Detect which cell encompasses the target text, then output its [x, y] center coordinate. 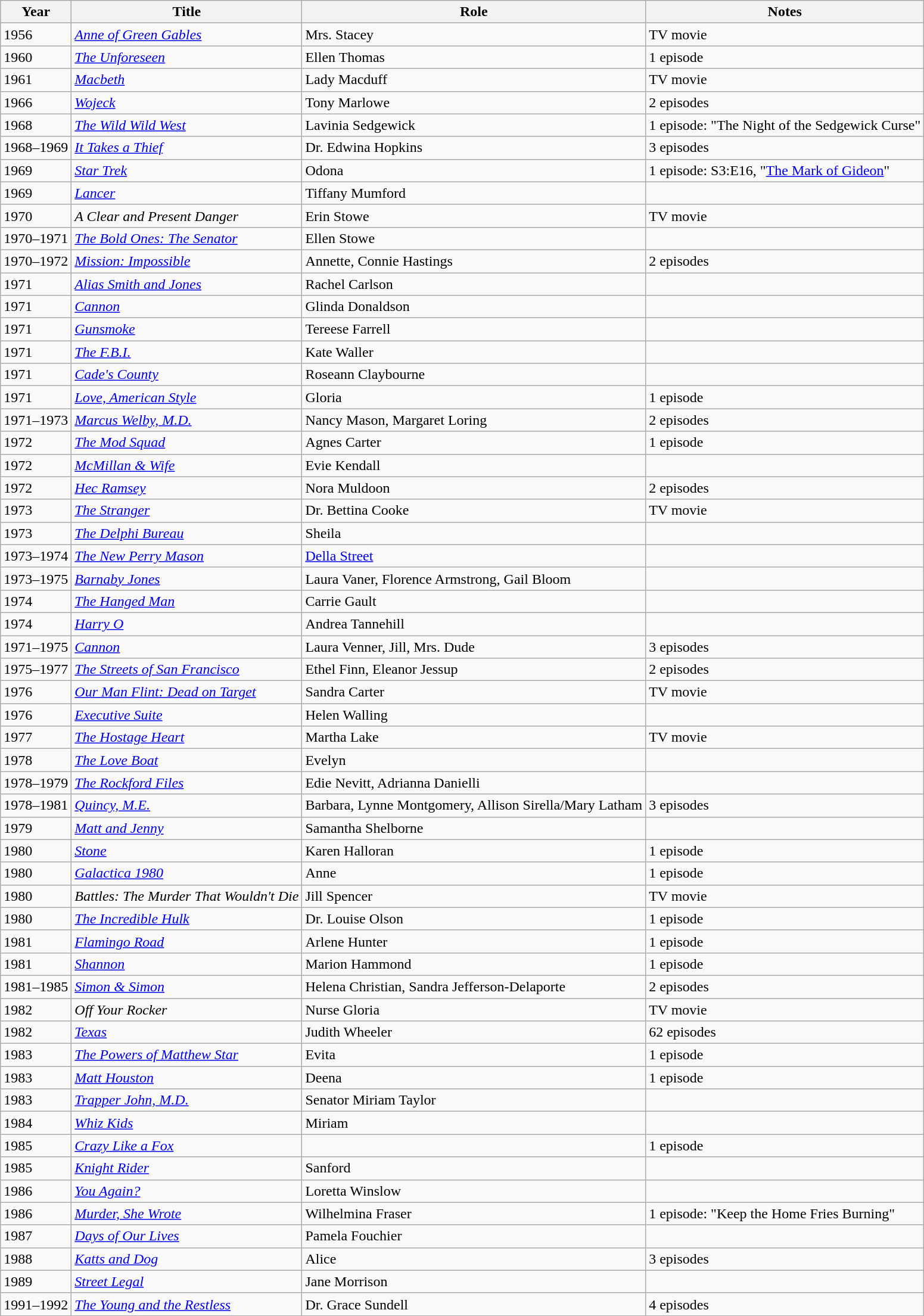
Crazy Like a Fox [187, 1146]
It Takes a Thief [187, 148]
Evie Kendall [474, 465]
Loretta Winslow [474, 1191]
Della Street [474, 556]
1960 [36, 57]
Dr. Louise Olson [474, 919]
Samantha Shelborne [474, 828]
Love, American Style [187, 397]
Lady Macduff [474, 80]
Macbeth [187, 80]
Tony Marlowe [474, 102]
Dr. Bettina Cooke [474, 511]
Evita [474, 1055]
Alias Smith and Jones [187, 284]
You Again? [187, 1191]
Notes [785, 12]
Sandra Carter [474, 692]
Shannon [187, 964]
Annette, Connie Hastings [474, 261]
Helena Christian, Sandra Jefferson-Delaporte [474, 987]
The New Perry Mason [187, 556]
Laura Vaner, Florence Armstrong, Gail Bloom [474, 578]
The Bold Ones: The Senator [187, 238]
Matt and Jenny [187, 828]
1970–1971 [36, 238]
Dr. Grace Sundell [474, 1304]
Dr. Edwina Hopkins [474, 148]
Katts and Dog [187, 1259]
Jill Spencer [474, 896]
Tereese Farrell [474, 329]
1988 [36, 1259]
Ethel Finn, Eleanor Jessup [474, 670]
Martha Lake [474, 738]
Judith Wheeler [474, 1032]
Karen Halloran [474, 851]
1973–1974 [36, 556]
Flamingo Road [187, 941]
Agnes Carter [474, 443]
Quincy, M.E. [187, 805]
The Hostage Heart [187, 738]
Off Your Rocker [187, 1010]
Executive Suite [187, 715]
Deena [474, 1078]
1987 [36, 1236]
Our Man Flint: Dead on Target [187, 692]
Marcus Welby, M.D. [187, 420]
Erin Stowe [474, 216]
The Rockford Files [187, 783]
Carrie Gault [474, 601]
Galactica 1980 [187, 873]
Rachel Carlson [474, 284]
The Incredible Hulk [187, 919]
Simon & Simon [187, 987]
Title [187, 12]
Wilhelmina Fraser [474, 1214]
The Hanged Man [187, 601]
1971–1975 [36, 646]
Gloria [474, 397]
Stone [187, 851]
Miriam [474, 1123]
Helen Walling [474, 715]
1977 [36, 738]
The Unforeseen [187, 57]
Year [36, 12]
1973–1975 [36, 578]
1 episode: S3:E16, "The Mark of Gideon" [785, 170]
The Love Boat [187, 760]
The Delphi Bureau [187, 533]
1975–1977 [36, 670]
4 episodes [785, 1304]
Trapper John, M.D. [187, 1100]
Kate Waller [474, 352]
Jane Morrison [474, 1281]
1984 [36, 1123]
Pamela Fouchier [474, 1236]
Tiffany Mumford [474, 193]
62 episodes [785, 1032]
Glinda Donaldson [474, 307]
Street Legal [187, 1281]
1991–1992 [36, 1304]
Whiz Kids [187, 1123]
1968 [36, 125]
Lancer [187, 193]
Anne of Green Gables [187, 35]
Murder, She Wrote [187, 1214]
1978–1979 [36, 783]
Ellen Thomas [474, 57]
Edie Nevitt, Adrianna Danielli [474, 783]
The F.B.I. [187, 352]
Senator Miriam Taylor [474, 1100]
The Powers of Matthew Star [187, 1055]
The Wild Wild West [187, 125]
Knight Rider [187, 1168]
Evelyn [474, 760]
Mrs. Stacey [474, 35]
Battles: The Murder That Wouldn't Die [187, 896]
1979 [36, 828]
Nora Muldoon [474, 488]
A Clear and Present Danger [187, 216]
Gunsmoke [187, 329]
1970–1972 [36, 261]
Odona [474, 170]
Laura Venner, Jill, Mrs. Dude [474, 646]
Mission: Impossible [187, 261]
McMillan & Wife [187, 465]
Ellen Stowe [474, 238]
Alice [474, 1259]
The Streets of San Francisco [187, 670]
1978 [36, 760]
Nancy Mason, Margaret Loring [474, 420]
Barnaby Jones [187, 578]
Lavinia Sedgewick [474, 125]
1978–1981 [36, 805]
1 episode: "The Night of the Sedgewick Curse" [785, 125]
1970 [36, 216]
Nurse Gloria [474, 1010]
Arlene Hunter [474, 941]
Hec Ramsey [187, 488]
1989 [36, 1281]
Wojeck [187, 102]
Sheila [474, 533]
Barbara, Lynne Montgomery, Allison Sirella/Mary Latham [474, 805]
The Young and the Restless [187, 1304]
1961 [36, 80]
1966 [36, 102]
Anne [474, 873]
1 episode: "Keep the Home Fries Burning" [785, 1214]
1981–1985 [36, 987]
1968–1969 [36, 148]
Role [474, 12]
The Mod Squad [187, 443]
1956 [36, 35]
Harry O [187, 624]
Star Trek [187, 170]
Andrea Tannehill [474, 624]
Days of Our Lives [187, 1236]
Cade's County [187, 375]
Sanford [474, 1168]
Texas [187, 1032]
Matt Houston [187, 1078]
1971–1973 [36, 420]
Roseann Claybourne [474, 375]
The Stranger [187, 511]
Marion Hammond [474, 964]
